Provide the [X, Y] coordinate of the cell's center where the given text is located.  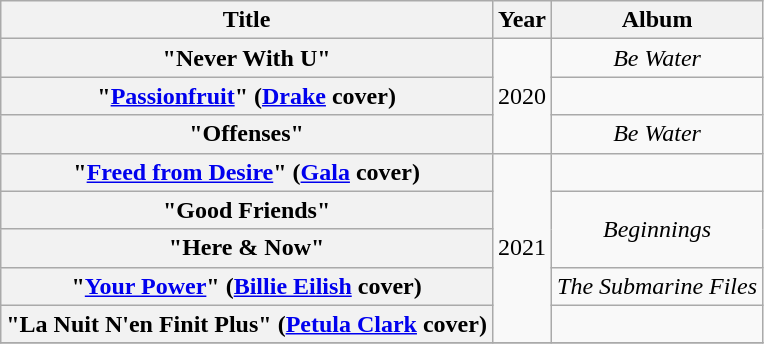
Title [247, 20]
Album [658, 20]
"Offenses" [247, 134]
2021 [522, 248]
"Passionfruit" (Drake cover) [247, 96]
"La Nuit N'en Finit Plus" (Petula Clark cover) [247, 324]
"Freed from Desire" (Gala cover) [247, 172]
Beginnings [658, 229]
2020 [522, 96]
"Here & Now" [247, 248]
"Your Power" (Billie Eilish cover) [247, 286]
Year [522, 20]
"Never With U" [247, 58]
"Good Friends" [247, 210]
The Submarine Files [658, 286]
